Determine the [x, y] coordinate at the center of the cell enclosing the given text.  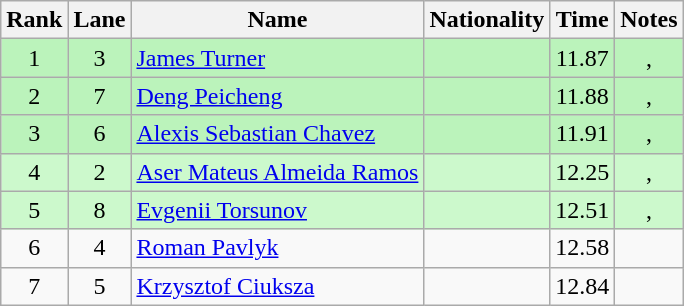
Roman Pavlyk [278, 248]
Name [278, 20]
Alexis Sebastian Chavez [278, 134]
Deng Peicheng [278, 96]
James Turner [278, 58]
11.88 [582, 96]
11.87 [582, 58]
12.84 [582, 286]
12.51 [582, 210]
Lane [100, 20]
12.58 [582, 248]
Nationality [487, 20]
Aser Mateus Almeida Ramos [278, 172]
Time [582, 20]
Rank [34, 20]
8 [100, 210]
Evgenii Torsunov [278, 210]
Notes [649, 20]
12.25 [582, 172]
11.91 [582, 134]
Krzysztof Ciuksza [278, 286]
1 [34, 58]
